Output the (x, y) coordinate of the center of the cell containing the given text.  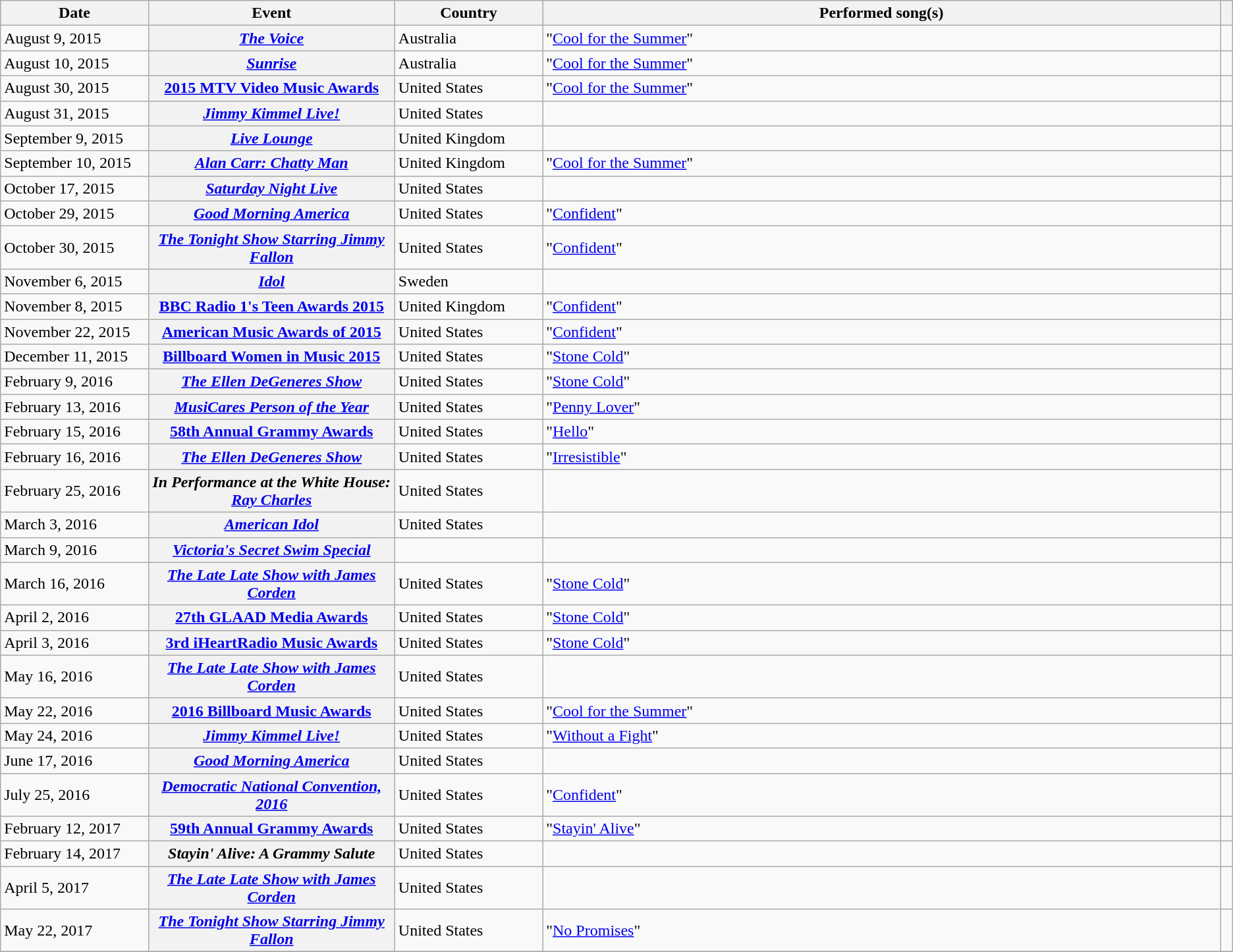
Democratic National Convention, 2016 (271, 794)
Live Lounge (271, 138)
59th Annual Grammy Awards (271, 829)
27th GLAAD Media Awards (271, 618)
June 17, 2016 (74, 760)
September 10, 2015 (74, 163)
"Stayin' Alive" (881, 829)
February 25, 2016 (74, 491)
February 16, 2016 (74, 457)
Stayin' Alive: A Grammy Salute (271, 854)
March 16, 2016 (74, 583)
2016 Billboard Music Awards (271, 710)
February 15, 2016 (74, 432)
April 5, 2017 (74, 887)
November 22, 2015 (74, 331)
American Music Awards of 2015 (271, 331)
May 22, 2016 (74, 710)
February 9, 2016 (74, 382)
Sunrise (271, 63)
September 9, 2015 (74, 138)
December 11, 2015 (74, 357)
October 29, 2015 (74, 213)
In Performance at the White House: Ray Charles (271, 491)
October 17, 2015 (74, 188)
November 6, 2015 (74, 281)
MusiCares Person of the Year (271, 407)
April 2, 2016 (74, 618)
May 22, 2017 (74, 931)
Event (271, 13)
Idol (271, 281)
Date (74, 13)
March 3, 2016 (74, 525)
2015 MTV Video Music Awards (271, 88)
July 25, 2016 (74, 794)
"Hello" (881, 432)
August 9, 2015 (74, 38)
May 16, 2016 (74, 677)
February 13, 2016 (74, 407)
February 14, 2017 (74, 854)
August 10, 2015 (74, 63)
April 3, 2016 (74, 643)
Alan Carr: Chatty Man (271, 163)
Saturday Night Live (271, 188)
August 30, 2015 (74, 88)
Victoria's Secret Swim Special (271, 550)
May 24, 2016 (74, 735)
November 8, 2015 (74, 306)
58th Annual Grammy Awards (271, 432)
"Without a Fight" (881, 735)
3rd iHeartRadio Music Awards (271, 643)
BBC Radio 1's Teen Awards 2015 (271, 306)
Sweden (468, 281)
August 31, 2015 (74, 113)
American Idol (271, 525)
October 30, 2015 (74, 248)
"Penny Lover" (881, 407)
February 12, 2017 (74, 829)
"No Promises" (881, 931)
Country (468, 13)
"Irresistible" (881, 457)
March 9, 2016 (74, 550)
Performed song(s) (881, 13)
Billboard Women in Music 2015 (271, 357)
The Voice (271, 38)
